Scan for the cell matching the given text and deliver its (x, y) coordinate at center. 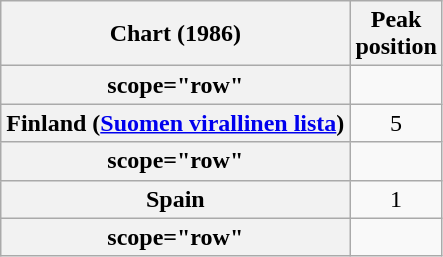
Peakposition (396, 34)
5 (396, 123)
Finland (Suomen virallinen lista) (176, 123)
Chart (1986) (176, 34)
Spain (176, 199)
1 (396, 199)
